From the cell containing the given text, extract its center point as (X, Y) coordinate. 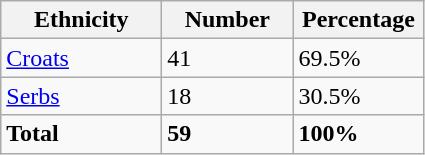
Croats (82, 58)
18 (228, 96)
59 (228, 134)
69.5% (358, 58)
41 (228, 58)
Percentage (358, 20)
Number (228, 20)
Serbs (82, 96)
Total (82, 134)
30.5% (358, 96)
Ethnicity (82, 20)
100% (358, 134)
